Capture the cell that displays the provided text and extract its (x, y) central coordinate. 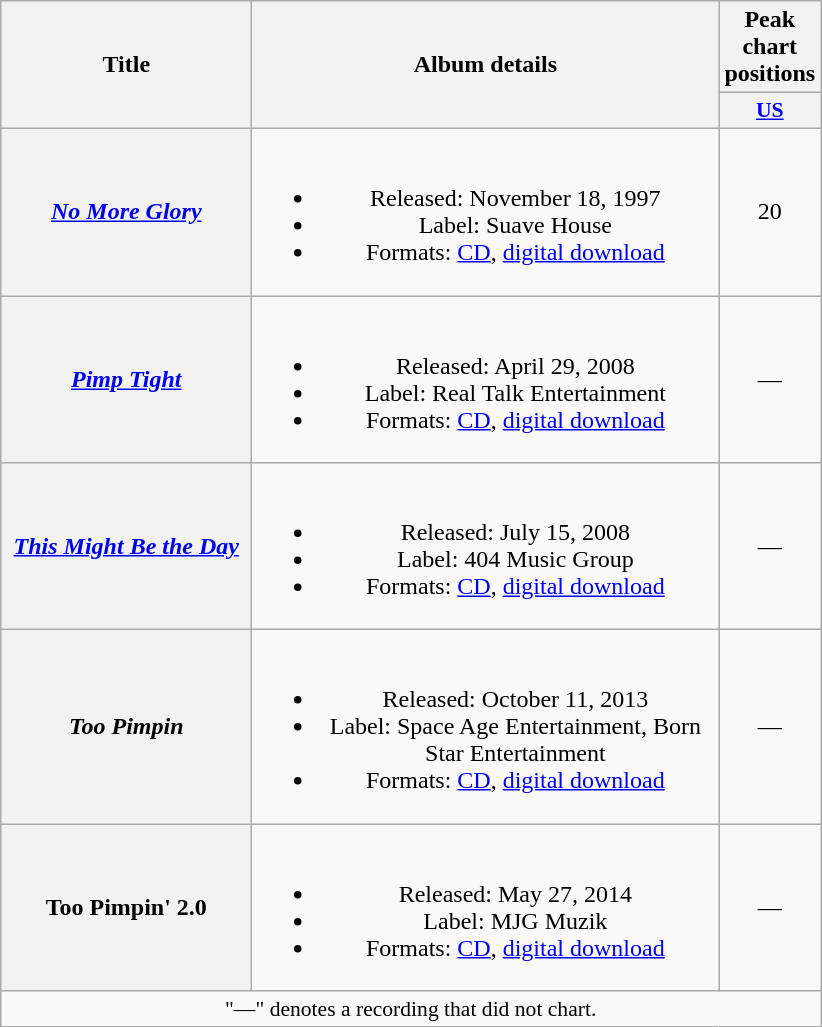
Too Pimpin (126, 727)
Pimp Tight (126, 380)
Peak chart positions (770, 47)
Released: April 29, 2008Label: Real Talk EntertainmentFormats: CD, digital download (486, 380)
Album details (486, 65)
Title (126, 65)
"—" denotes a recording that did not chart. (411, 1009)
Released: May 27, 2014Label: MJG MuzikFormats: CD, digital download (486, 908)
No More Glory (126, 212)
US (770, 111)
Released: July 15, 2008Label: 404 Music GroupFormats: CD, digital download (486, 546)
Released: November 18, 1997Label: Suave HouseFormats: CD, digital download (486, 212)
Too Pimpin' 2.0 (126, 908)
Released: October 11, 2013Label: Space Age Entertainment, Born Star EntertainmentFormats: CD, digital download (486, 727)
This Might Be the Day (126, 546)
20 (770, 212)
